Extract the (X, Y) coordinate from the center of the cell holding the provided text.  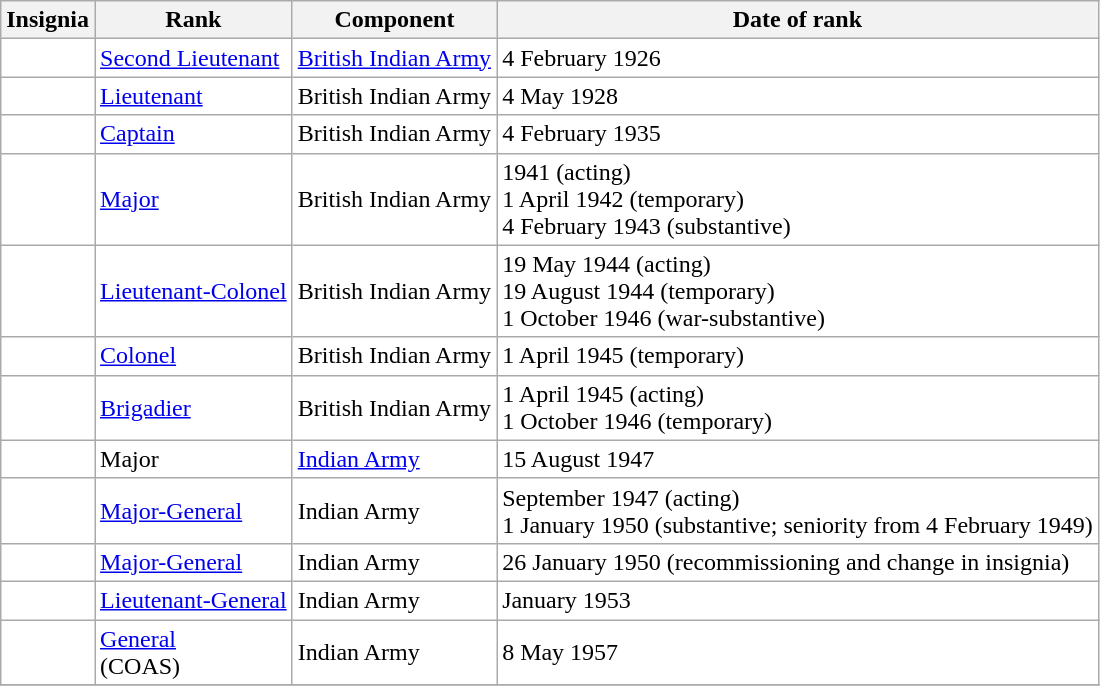
1 April 1945 (temporary) (798, 356)
Captain (194, 134)
Lieutenant (194, 96)
Lieutenant-Colonel (194, 291)
15 August 1947 (798, 459)
Colonel (194, 356)
Second Lieutenant (194, 58)
4 May 1928 (798, 96)
1941 (acting)1 April 1942 (temporary)4 February 1943 (substantive) (798, 199)
1 April 1945 (acting)1 October 1946 (temporary) (798, 408)
September 1947 (acting)1 January 1950 (substantive; seniority from 4 February 1949) (798, 510)
Rank (194, 20)
4 February 1935 (798, 134)
Date of rank (798, 20)
26 January 1950 (recommissioning and change in insignia) (798, 562)
Brigadier (194, 408)
4 February 1926 (798, 58)
Component (394, 20)
19 May 1944 (acting)19 August 1944 (temporary)1 October 1946 (war-substantive) (798, 291)
8 May 1957 (798, 652)
General(COAS) (194, 652)
Lieutenant-General (194, 600)
January 1953 (798, 600)
Insignia (48, 20)
